Output the [X, Y] coordinate of the center of the cell containing the given text.  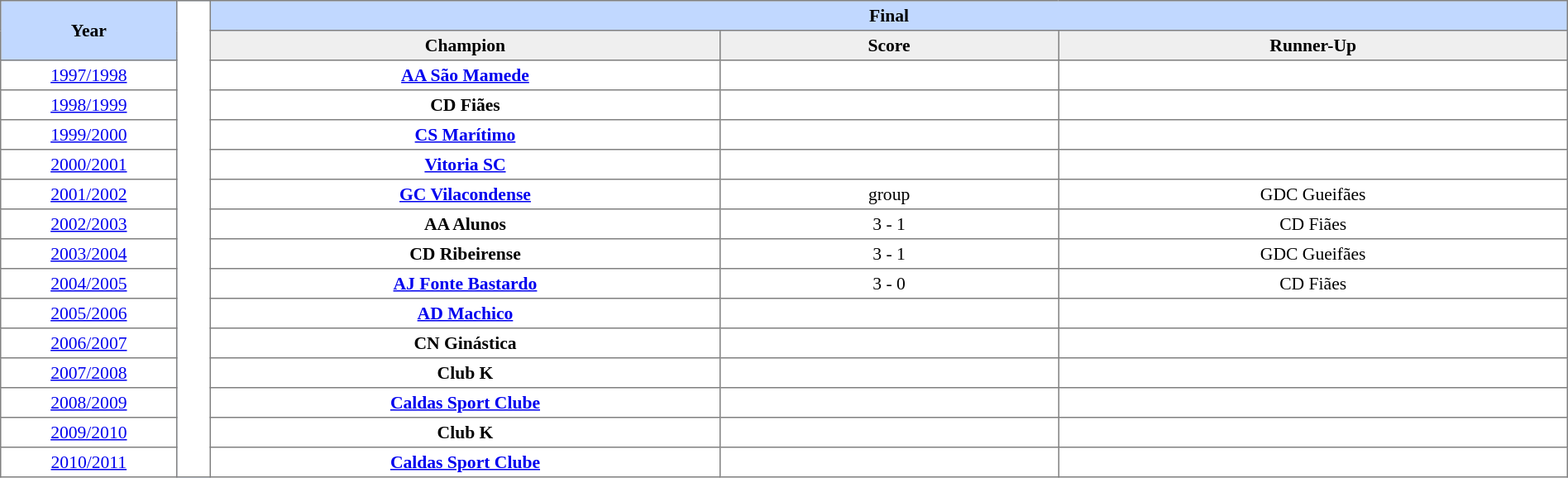
CD Ribeirense [465, 254]
Runner-Up [1313, 45]
group [889, 194]
AA São Mamede [465, 75]
CS Marítimo [465, 135]
2002/2003 [89, 224]
2008/2009 [89, 403]
2010/2011 [89, 462]
2009/2010 [89, 433]
3 - 0 [889, 284]
Year [89, 31]
AA Alunos [465, 224]
Champion [465, 45]
CN Ginástica [465, 343]
Final [889, 16]
2007/2008 [89, 373]
AD Machico [465, 313]
2005/2006 [89, 313]
Score [889, 45]
1997/1998 [89, 75]
Vitoria SC [465, 165]
1998/1999 [89, 105]
2001/2002 [89, 194]
AJ Fonte Bastardo [465, 284]
1999/2000 [89, 135]
2006/2007 [89, 343]
GC Vilacondense [465, 194]
2004/2005 [89, 284]
2003/2004 [89, 254]
2000/2001 [89, 165]
